Provide the (X, Y) coordinate of the cell's center where the given text is located.  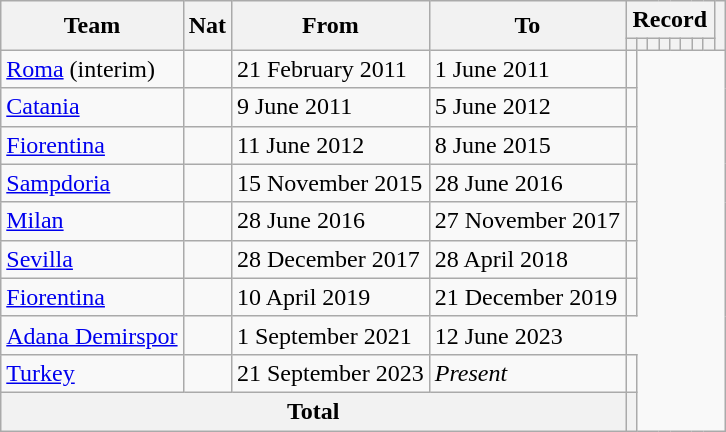
Catania (92, 107)
21 December 2019 (527, 297)
15 November 2015 (330, 183)
Record (670, 20)
21 February 2011 (330, 69)
5 June 2012 (527, 107)
Nat (207, 26)
27 November 2017 (527, 221)
12 June 2023 (527, 335)
9 June 2011 (330, 107)
Turkey (92, 373)
To (527, 26)
10 April 2019 (330, 297)
Sampdoria (92, 183)
28 April 2018 (527, 259)
21 September 2023 (330, 373)
Sevilla (92, 259)
11 June 2012 (330, 145)
1 September 2021 (330, 335)
Milan (92, 221)
Roma (interim) (92, 69)
Adana Demirspor (92, 335)
Present (527, 373)
Total (314, 411)
Team (92, 26)
8 June 2015 (527, 145)
28 December 2017 (330, 259)
1 June 2011 (527, 69)
From (330, 26)
